Scan for the cell matching the given text and deliver its [X, Y] coordinate at center. 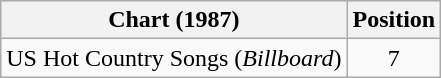
Position [394, 20]
US Hot Country Songs (Billboard) [174, 58]
7 [394, 58]
Chart (1987) [174, 20]
